Search for the cell housing the specified text and yield its (x, y) center coordinate. 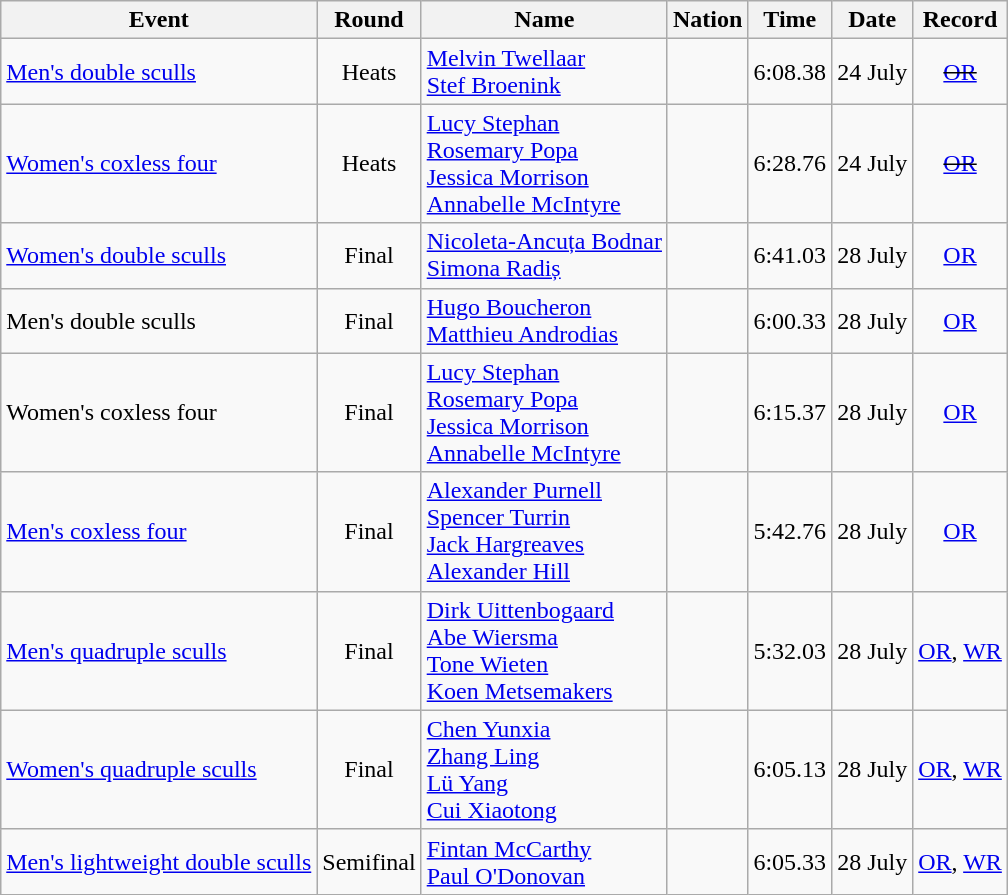
Women's quadruple sculls (159, 770)
Nicoleta-Ancuța BodnarSimona Radiș (544, 256)
Alexander PurnellSpencer TurrinJack HargreavesAlexander Hill (544, 532)
5:32.03 (790, 650)
Record (960, 20)
Semifinal (369, 862)
Event (159, 20)
Date (872, 20)
Fintan McCarthyPaul O'Donovan (544, 862)
5:42.76 (790, 532)
Round (369, 20)
6:05.33 (790, 862)
Women's double sculls (159, 256)
Time (790, 20)
Chen YunxiaZhang LingLü YangCui Xiaotong (544, 770)
6:00.33 (790, 320)
Men's quadruple sculls (159, 650)
Men's coxless four (159, 532)
6:15.37 (790, 412)
6:41.03 (790, 256)
Men's lightweight double sculls (159, 862)
Hugo BoucheronMatthieu Androdias (544, 320)
Dirk UittenbogaardAbe WiersmaTone WietenKoen Metsemakers (544, 650)
Nation (707, 20)
6:28.76 (790, 164)
6:08.38 (790, 72)
Melvin TwellaarStef Broenink (544, 72)
6:05.13 (790, 770)
Name (544, 20)
